Pinpoint the cell where the given text exists, returning its (x, y) midpoint coordinate. 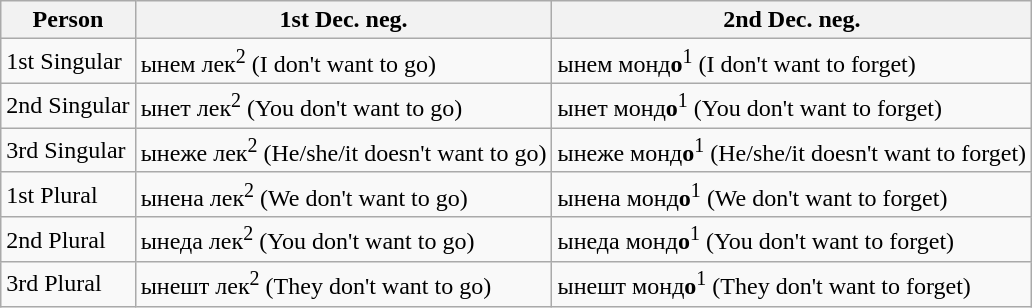
2nd Singular (68, 106)
ынеда мондо1 (You don't want to forget) (792, 240)
1st Plural (68, 194)
2nd Dec. neg. (792, 20)
1st Singular (68, 62)
ынем мондо1 (I don't want to forget) (792, 62)
Person (68, 20)
ынем лек2 (I don't want to go) (344, 62)
ынет лек2 (You don't want to go) (344, 106)
3rd Singular (68, 150)
ынет мондо1 (You don't want to forget) (792, 106)
ынешт лек2 (They don't want to go) (344, 284)
1st Dec. neg. (344, 20)
2nd Plural (68, 240)
3rd Plural (68, 284)
ынеже лек2 (He/she/it doesn't want to go) (344, 150)
ынеда лек2 (You don't want to go) (344, 240)
ынешт мондо1 (They don't want to forget) (792, 284)
ынена мондо1 (We don't want to forget) (792, 194)
ынеже мондо1 (He/she/it doesn't want to forget) (792, 150)
ынена лек2 (We don't want to go) (344, 194)
